Output the [x, y] coordinate of the center of the cell containing the given text.  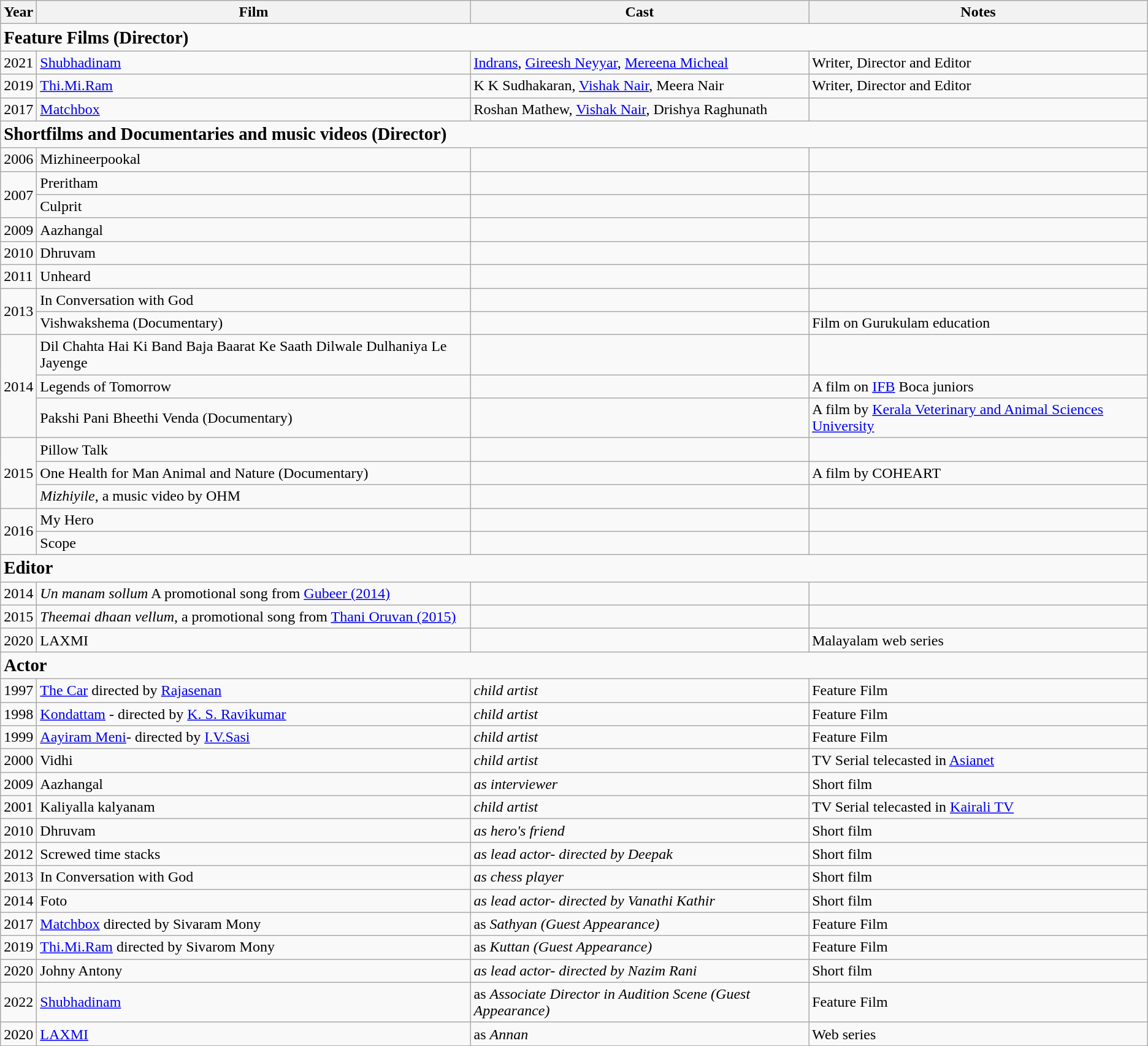
Web series [979, 1034]
Mizhiyile, a music video by OHM [254, 496]
Matchbox [254, 109]
as hero's friend [640, 831]
as interviewer [640, 784]
A film on IFB Boca juniors [979, 386]
2016 [18, 531]
Culprit [254, 206]
Legends of Tomorrow [254, 386]
as Annan [640, 1034]
Thi.Mi.Ram directed by Sivarom Mony [254, 947]
2007 [18, 194]
Indrans, Gireesh Neyyar, Mereena Micheal [640, 63]
1998 [18, 713]
Kondattam - directed by K. S. Ravikumar [254, 713]
K K Sudhakaran, Vishak Nair, Meera Nair [640, 86]
2021 [18, 63]
TV Serial telecasted in Kairali TV [979, 807]
as Associate Director in Audition Scene (Guest Appearance) [640, 1002]
Johny Antony [254, 971]
Scope [254, 543]
Screwed time stacks [254, 854]
The Car directed by Rajasenan [254, 690]
Dil Chahta Hai Ki Band Baja Baarat Ke Saath Dilwale Dulhaniya Le Jayenge [254, 355]
Shortfilms and Documentaries and music videos (Director) [574, 134]
Vidhi [254, 761]
Malayalam web series [979, 640]
Thi.Mi.Ram [254, 86]
One Health for Man Animal and Nature (Documentary) [254, 473]
Matchbox directed by Sivaram Mony [254, 924]
Pillow Talk [254, 450]
Notes [979, 12]
A film by COHEART [979, 473]
as Kuttan (Guest Appearance) [640, 947]
1999 [18, 737]
1997 [18, 690]
as lead actor- directed by Vanathi Kathir [640, 901]
Preritham [254, 183]
Foto [254, 901]
2001 [18, 807]
as Sathyan (Guest Appearance) [640, 924]
2006 [18, 160]
Film on Gurukulam education [979, 323]
2000 [18, 761]
Kaliyalla kalyanam [254, 807]
Theemai dhaan vellum, a promotional song from Thani Oruvan (2015) [254, 617]
as lead actor- directed by Deepak [640, 854]
Actor [574, 665]
Pakshi Pani Bheethi Venda (Documentary) [254, 418]
Roshan Mathew, Vishak Nair, Drishya Raghunath [640, 109]
Vishwakshema (Documentary) [254, 323]
as chess player [640, 877]
Mizhineerpookal [254, 160]
Editor [574, 568]
Film [254, 12]
Aayiram Meni- directed by I.V.Sasi [254, 737]
Un manam sollum A promotional song from Gubeer (2014) [254, 593]
2012 [18, 854]
Year [18, 12]
A film by Kerala Veterinary and Animal Sciences University [979, 418]
as lead actor- directed by Nazim Rani [640, 971]
Cast [640, 12]
Unheard [254, 276]
My Hero [254, 520]
TV Serial telecasted in Asianet [979, 761]
2022 [18, 1002]
2011 [18, 276]
Feature Films (Director) [574, 37]
